Search for the cell housing the specified text and yield its (X, Y) center coordinate. 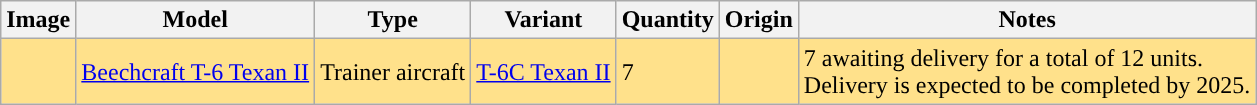
Origin (758, 20)
Trainer aircraft (393, 72)
Model (196, 20)
Variant (544, 20)
Quantity (668, 20)
T-6C Texan II (544, 72)
7 (668, 72)
Image (38, 20)
7 awaiting delivery for a total of 12 units.Delivery is expected to be completed by 2025. (1027, 72)
Beechcraft T-6 Texan II (196, 72)
Type (393, 20)
Notes (1027, 20)
